Output the (X, Y) coordinate of the center of the cell containing the given text.  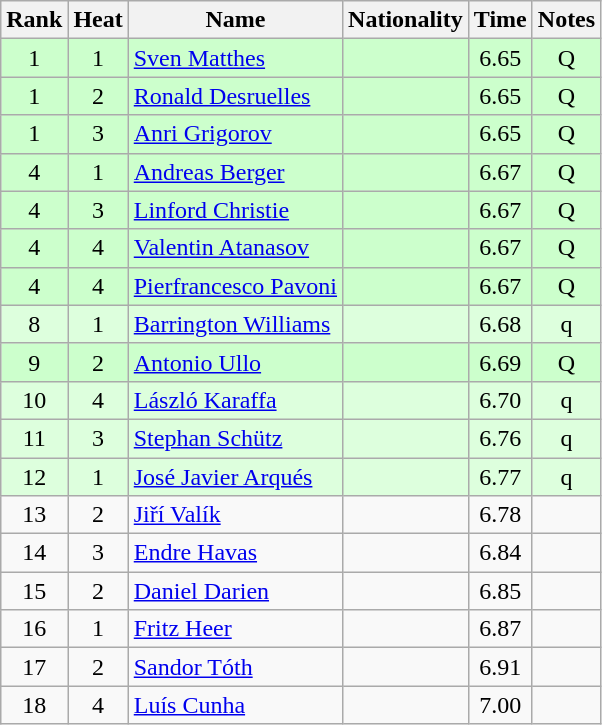
Jiří Valík (235, 515)
Pierfrancesco Pavoni (235, 286)
6.84 (500, 553)
Name (235, 20)
Anri Grigorov (235, 134)
Time (500, 20)
Heat (98, 20)
Nationality (406, 20)
6.78 (500, 515)
Antonio Ullo (235, 362)
18 (34, 705)
7.00 (500, 705)
6.87 (500, 629)
Barrington Williams (235, 324)
17 (34, 667)
Stephan Schütz (235, 438)
6.91 (500, 667)
Endre Havas (235, 553)
12 (34, 477)
6.76 (500, 438)
László Karaffa (235, 400)
8 (34, 324)
6.77 (500, 477)
6.68 (500, 324)
Valentin Atanasov (235, 248)
Sven Matthes (235, 58)
6.70 (500, 400)
14 (34, 553)
16 (34, 629)
Luís Cunha (235, 705)
15 (34, 591)
José Javier Arqués (235, 477)
Fritz Heer (235, 629)
Sandor Tóth (235, 667)
Notes (566, 20)
Andreas Berger (235, 172)
6.69 (500, 362)
9 (34, 362)
10 (34, 400)
Daniel Darien (235, 591)
13 (34, 515)
6.85 (500, 591)
Ronald Desruelles (235, 96)
Rank (34, 20)
11 (34, 438)
Linford Christie (235, 210)
